Pinpoint the cell where the given text exists, returning its [x, y] midpoint coordinate. 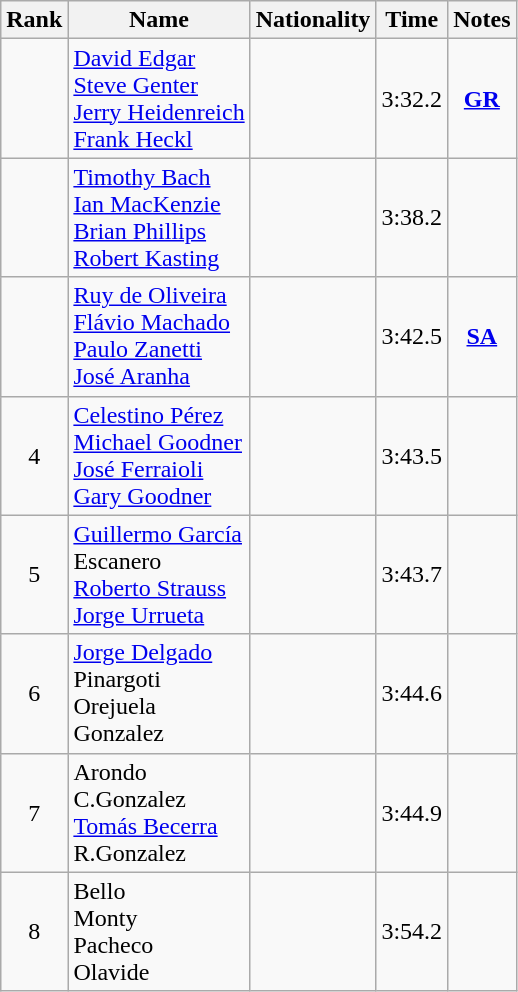
3:44.9 [412, 812]
David Edgar Steve Genter Jerry Heidenreich Frank Heckl [159, 98]
3:43.5 [412, 456]
Celestino Pérez Michael Goodner José Ferraioli Gary Goodner [159, 456]
Time [412, 20]
3:43.7 [412, 574]
Rank [34, 20]
3:38.2 [412, 218]
Timothy Bach Ian MacKenzie Brian Phillips Robert Kasting [159, 218]
GR [482, 98]
3:42.5 [412, 336]
Guillermo García Escanero Roberto Strauss Jorge Urrueta [159, 574]
Jorge Delgado Pinargoti Orejuela Gonzalez [159, 694]
3:32.2 [412, 98]
Name [159, 20]
Arondo C.Gonzalez Tomás Becerra R.Gonzalez [159, 812]
7 [34, 812]
Nationality [313, 20]
SA [482, 336]
Ruy de Oliveira Flávio Machado Paulo Zanetti José Aranha [159, 336]
4 [34, 456]
Notes [482, 20]
6 [34, 694]
3:54.2 [412, 932]
Bello Monty Pacheco Olavide [159, 932]
3:44.6 [412, 694]
8 [34, 932]
5 [34, 574]
